Output the [X, Y] coordinate of the center of the cell containing the given text.  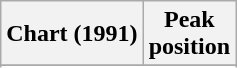
Peakposition [189, 34]
Chart (1991) [72, 34]
